Locate the cell with the specified text and output its (X, Y) center coordinate. 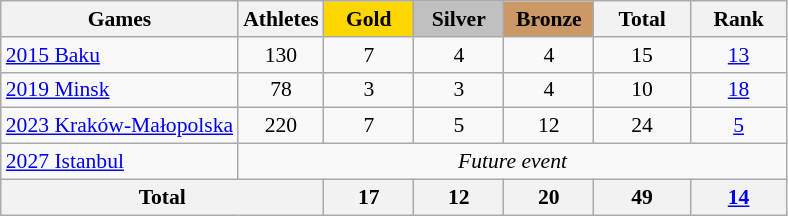
Silver (459, 19)
10 (642, 90)
13 (738, 55)
Games (120, 19)
Future event (512, 162)
20 (549, 197)
49 (642, 197)
2027 Istanbul (120, 162)
2023 Kraków-Małopolska (120, 126)
24 (642, 126)
Gold (369, 19)
130 (281, 55)
18 (738, 90)
2019 Minsk (120, 90)
Athletes (281, 19)
14 (738, 197)
2015 Baku (120, 55)
17 (369, 197)
220 (281, 126)
Rank (738, 19)
15 (642, 55)
78 (281, 90)
Bronze (549, 19)
